Detect which cell encompasses the target text, then output its [X, Y] center coordinate. 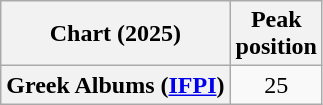
Greek Albums (IFPI) [116, 85]
Peakposition [276, 34]
25 [276, 85]
Chart (2025) [116, 34]
